Return the [x, y] coordinate for the center point of the cell that contains the specified text.  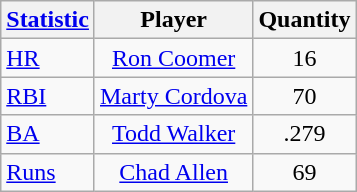
Chad Allen [173, 172]
BA [48, 134]
.279 [304, 134]
70 [304, 96]
Runs [48, 172]
69 [304, 172]
Marty Cordova [173, 96]
RBI [48, 96]
Statistic [48, 20]
16 [304, 58]
Player [173, 20]
Todd Walker [173, 134]
Ron Coomer [173, 58]
Quantity [304, 20]
HR [48, 58]
